Pinpoint the cell where the given text exists, returning its [x, y] midpoint coordinate. 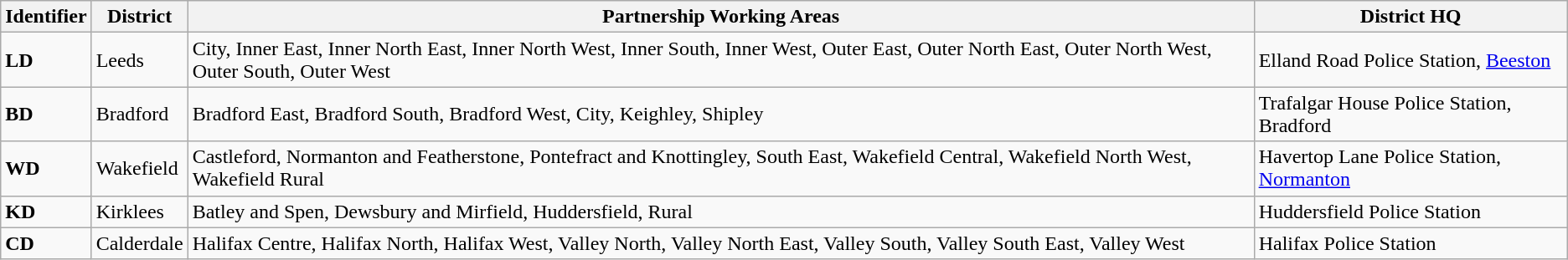
Partnership Working Areas [720, 17]
LD [46, 60]
Trafalgar House Police Station, Bradford [1411, 114]
Batley and Spen, Dewsbury and Mirfield, Huddersfield, Rural [720, 212]
Calderdale [139, 243]
Identifier [46, 17]
Wakefield [139, 169]
KD [46, 212]
BD [46, 114]
Leeds [139, 60]
Halifax Police Station [1411, 243]
Kirklees [139, 212]
Halifax Centre, Halifax North, Halifax West, Valley North, Valley North East, Valley South, Valley South East, Valley West [720, 243]
Bradford [139, 114]
WD [46, 169]
District [139, 17]
Castleford, Normanton and Featherstone, Pontefract and Knottingley, South East, Wakefield Central, Wakefield North West, Wakefield Rural [720, 169]
CD [46, 243]
Huddersfield Police Station [1411, 212]
Havertop Lane Police Station, Normanton [1411, 169]
Elland Road Police Station, Beeston [1411, 60]
Bradford East, Bradford South, Bradford West, City, Keighley, Shipley [720, 114]
District HQ [1411, 17]
